Pinpoint the cell where the given text exists, returning its [x, y] midpoint coordinate. 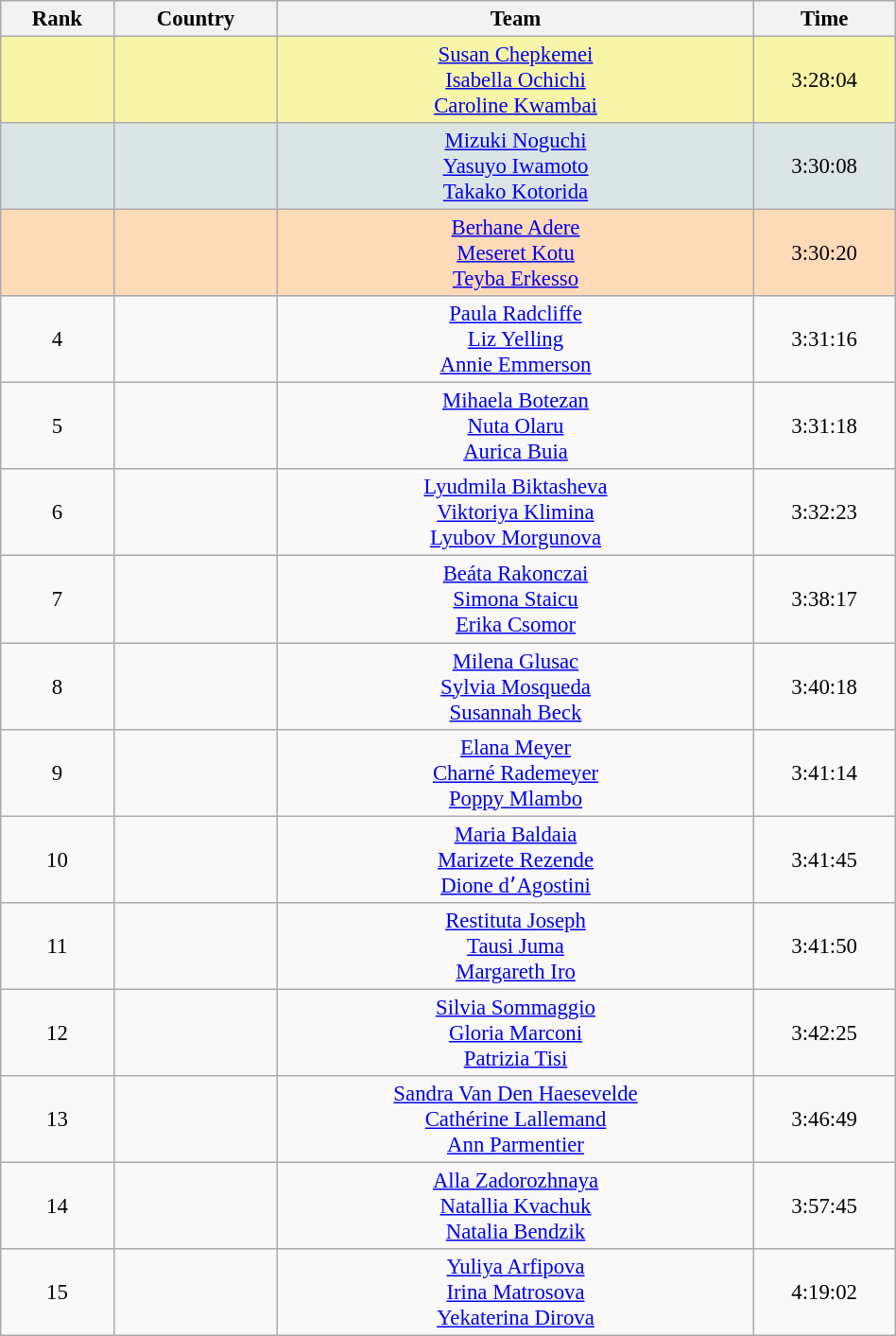
3:31:18 [824, 426]
5 [57, 426]
Maria BaldaiaMarizete RezendeDione dʼAgostini [516, 859]
13 [57, 1119]
3:40:18 [824, 686]
3:28:04 [824, 80]
3:42:25 [824, 1032]
Silvia SommaggioGloria MarconiPatrizia Tisi [516, 1032]
Milena GlusacSylvia MosquedaSusannah Beck [516, 686]
3:41:14 [824, 772]
Sandra Van Den HaeseveldeCathérine LallemandAnn Parmentier [516, 1119]
Time [824, 19]
3:31:16 [824, 339]
3:41:50 [824, 946]
12 [57, 1032]
6 [57, 512]
Restituta JosephTausi JumaMargareth Iro [516, 946]
10 [57, 859]
Mihaela BotezanNuta OlaruAurica Buia [516, 426]
Susan ChepkemeiIsabella OchichiCaroline Kwambai [516, 80]
3:57:45 [824, 1206]
9 [57, 772]
Lyudmila BiktashevaViktoriya KliminaLyubov Morgunova [516, 512]
Rank [57, 19]
8 [57, 686]
15 [57, 1293]
4 [57, 339]
4:19:02 [824, 1293]
Paula RadcliffeLiz YellingAnnie Emmerson [516, 339]
Team [516, 19]
Elana MeyerCharné RademeyerPoppy Mlambo [516, 772]
3:41:45 [824, 859]
Alla ZadorozhnayaNatallia KvachukNatalia Bendzik [516, 1206]
11 [57, 946]
3:38:17 [824, 599]
14 [57, 1206]
Country [196, 19]
Berhane AdereMeseret KotuTeyba Erkesso [516, 253]
3:30:20 [824, 253]
3:30:08 [824, 166]
Beáta RakonczaiSimona StaicuErika Csomor [516, 599]
Yuliya ArfipovaIrina MatrosovaYekaterina Dirova [516, 1293]
Mizuki NoguchiYasuyo IwamotoTakako Kotorida [516, 166]
3:32:23 [824, 512]
7 [57, 599]
3:46:49 [824, 1119]
